Return the (X, Y) coordinate for the center point of the cell that contains the specified text.  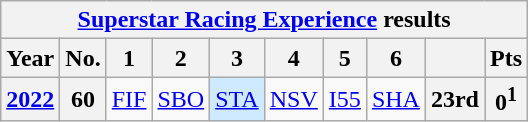
STA (237, 100)
FIF (129, 100)
Year (30, 58)
Superstar Racing Experience results (264, 20)
23rd (454, 100)
No. (83, 58)
Pts (506, 58)
01 (506, 100)
4 (294, 58)
3 (237, 58)
I55 (344, 100)
SHA (396, 100)
1 (129, 58)
5 (344, 58)
60 (83, 100)
2022 (30, 100)
NSV (294, 100)
6 (396, 58)
2 (181, 58)
SBO (181, 100)
